Provide the (x, y) coordinate of the cell's center where the given text is located.  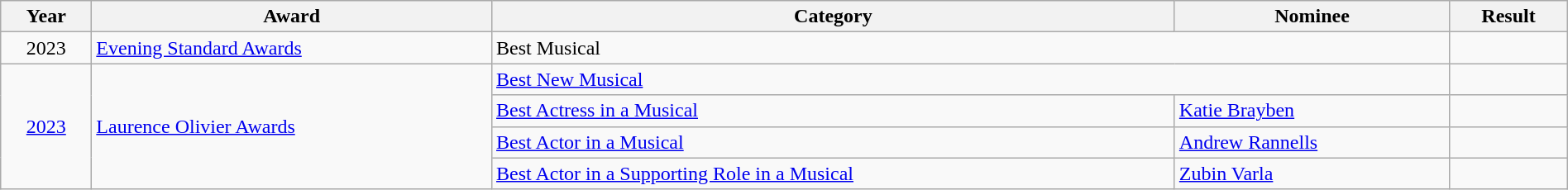
Best New Musical (971, 79)
Laurence Olivier Awards (292, 126)
Best Actor in a Musical (834, 142)
Award (292, 17)
Andrew Rannells (1312, 142)
Best Musical (971, 48)
Year (46, 17)
Zubin Varla (1312, 173)
Evening Standard Awards (292, 48)
Katie Brayben (1312, 111)
Category (834, 17)
Best Actress in a Musical (834, 111)
Result (1508, 17)
Nominee (1312, 17)
Best Actor in a Supporting Role in a Musical (834, 173)
